Locate the cell with the specified text and output its [x, y] center coordinate. 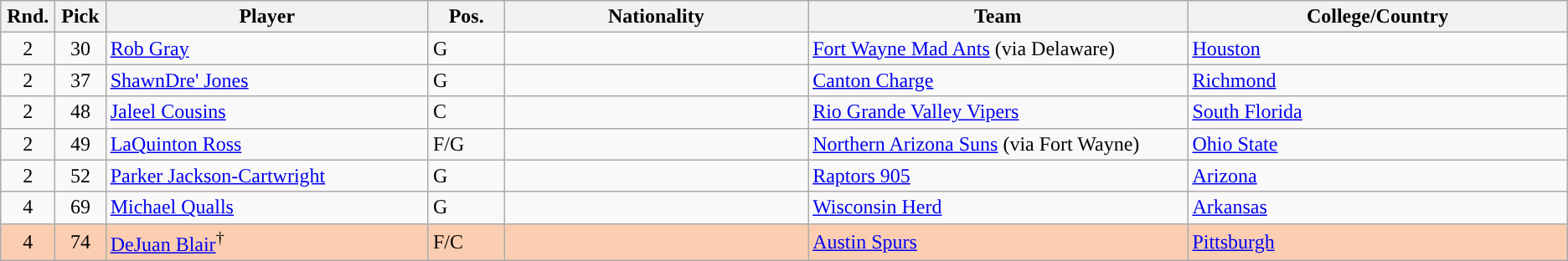
Rnd. [28, 17]
F/C [466, 243]
74 [80, 243]
Nationality [657, 17]
F/G [466, 144]
52 [80, 176]
49 [80, 144]
37 [80, 80]
Raptors 905 [998, 176]
48 [80, 112]
Arkansas [1377, 207]
LaQuinton Ross [266, 144]
Ohio State [1377, 144]
Fort Wayne Mad Ants (via Delaware) [998, 49]
Team [998, 17]
Northern Arizona Suns (via Fort Wayne) [998, 144]
Pos. [466, 17]
Parker Jackson-Cartwright [266, 176]
College/Country [1377, 17]
Jaleel Cousins [266, 112]
South Florida [1377, 112]
Player [266, 17]
Canton Charge [998, 80]
Wisconsin Herd [998, 207]
Michael Qualls [266, 207]
Rob Gray [266, 49]
Rio Grande Valley Vipers [998, 112]
ShawnDre' Jones [266, 80]
30 [80, 49]
Richmond [1377, 80]
Arizona [1377, 176]
Pick [80, 17]
DeJuan Blair† [266, 243]
Austin Spurs [998, 243]
C [466, 112]
Pittsburgh [1377, 243]
Houston [1377, 49]
69 [80, 207]
